Identify which cell holds the provided text, then report its [X, Y] central coordinate. 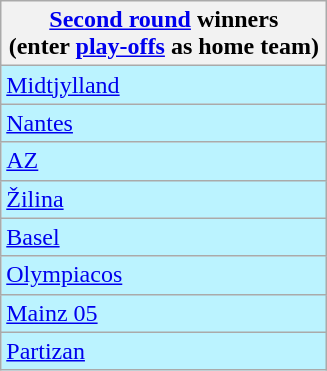
Second round winners(enter play-offs as home team) [164, 34]
Nantes [164, 123]
Mainz 05 [164, 313]
Basel [164, 237]
Žilina [164, 199]
AZ [164, 161]
Midtjylland [164, 85]
Olympiacos [164, 275]
Partizan [164, 351]
